Determine the (X, Y) coordinate at the center of the cell enclosing the given text.  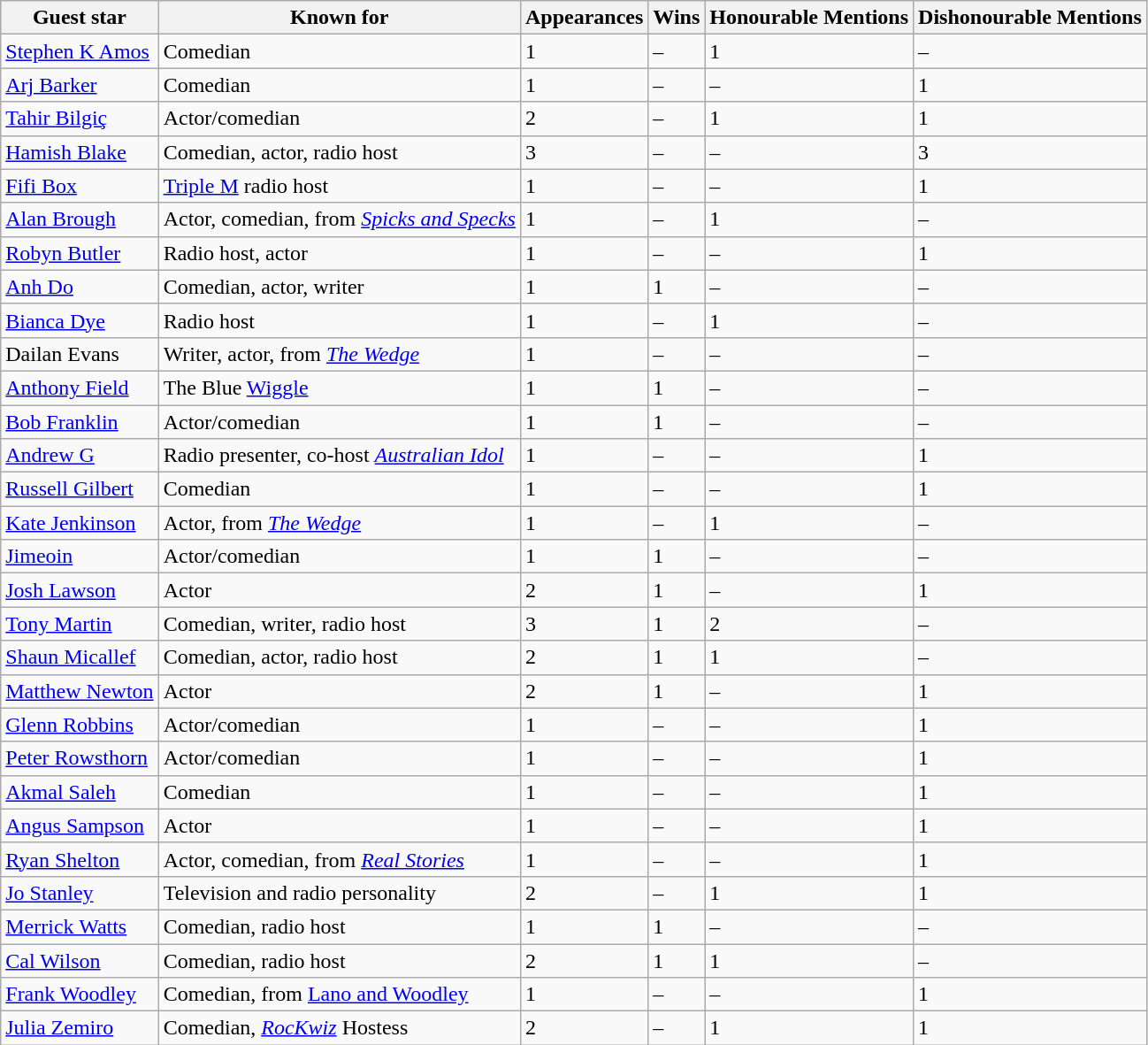
Arj Barker (80, 85)
Angus Sampson (80, 826)
Dailan Evans (80, 354)
Josh Lawson (80, 590)
Radio host (340, 320)
Jo Stanley (80, 893)
Akmal Saleh (80, 792)
Comedian, RocKwiz Hostess (340, 1028)
Dishonourable Mentions (1030, 18)
Comedian, from Lano and Woodley (340, 995)
Bob Franklin (80, 422)
Andrew G (80, 456)
Actor, comedian, from Real Stories (340, 859)
Robyn Butler (80, 253)
Honourable Mentions (809, 18)
Jimeoin (80, 557)
Tahir Bilgiç (80, 119)
Guest star (80, 18)
Alan Brough (80, 219)
Matthew Newton (80, 691)
Glenn Robbins (80, 725)
Known for (340, 18)
Julia Zemiro (80, 1028)
Radio host, actor (340, 253)
Writer, actor, from The Wedge (340, 354)
Fifi Box (80, 186)
Bianca Dye (80, 320)
Cal Wilson (80, 960)
Hamish Blake (80, 152)
Comedian, writer, radio host (340, 624)
Appearances (584, 18)
Russell Gilbert (80, 489)
Anthony Field (80, 388)
Actor, comedian, from Spicks and Specks (340, 219)
Ryan Shelton (80, 859)
Radio presenter, co-host Australian Idol (340, 456)
Stephen K Amos (80, 51)
Anh Do (80, 287)
Merrick Watts (80, 926)
Triple M radio host (340, 186)
Comedian, actor, writer (340, 287)
The Blue Wiggle (340, 388)
Frank Woodley (80, 995)
Wins (677, 18)
Peter Rowsthorn (80, 758)
Shaun Micallef (80, 657)
Kate Jenkinson (80, 523)
Television and radio personality (340, 893)
Actor, from The Wedge (340, 523)
Tony Martin (80, 624)
